Return the [X, Y] coordinate for the center point of the cell that contains the specified text.  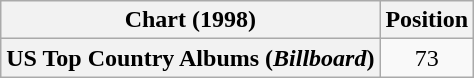
73 [427, 58]
Chart (1998) [190, 20]
US Top Country Albums (Billboard) [190, 58]
Position [427, 20]
